Detect which cell encompasses the target text, then output its (X, Y) center coordinate. 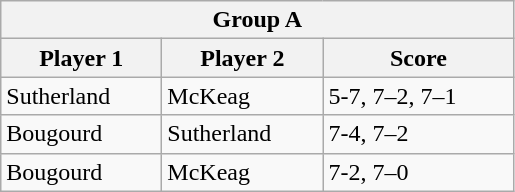
Group A (258, 20)
Score (418, 58)
Player 1 (82, 58)
7-4, 7–2 (418, 134)
7-2, 7–0 (418, 172)
5-7, 7–2, 7–1 (418, 96)
Player 2 (242, 58)
